Capture the cell that displays the provided text and extract its (X, Y) central coordinate. 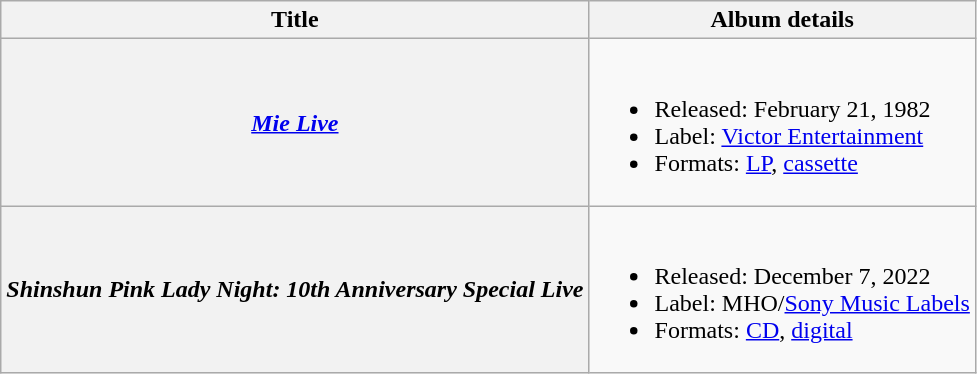
Released: February 21, 1982Label: Victor EntertainmentFormats: LP, cassette (782, 122)
Album details (782, 20)
Released: December 7, 2022Label: MHO/Sony Music LabelsFormats: CD, digital (782, 290)
Title (295, 20)
Mie Live (295, 122)
Shinshun Pink Lady Night: 10th Anniversary Special Live (295, 290)
